Identify which cell holds the provided text, then report its [x, y] central coordinate. 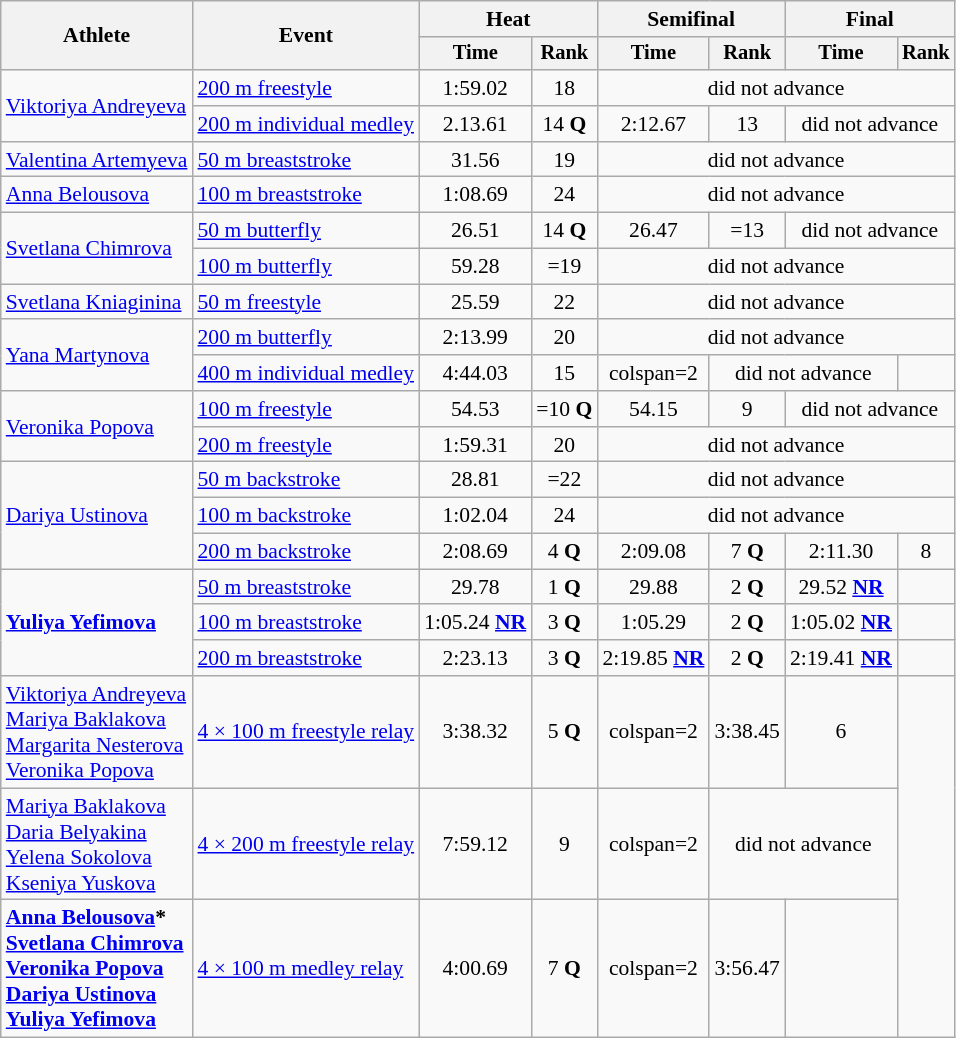
2:08.69 [475, 552]
4 × 100 m freestyle relay [306, 732]
Valentina Artemyeva [97, 160]
Final [870, 19]
4 × 100 m medley relay [306, 969]
4 × 200 m freestyle relay [306, 844]
54.53 [475, 409]
2:13.99 [475, 338]
Viktoriya AndreyevaMariya BaklakovaMargarita NesterovaVeronika Popova [97, 732]
200 m individual medley [306, 124]
26.51 [475, 231]
Anna Belousova [97, 195]
18 [564, 88]
6 [841, 732]
Viktoriya Andreyeva [97, 106]
31.56 [475, 160]
1:59.31 [475, 445]
4 Q [564, 552]
29.52 NR [841, 587]
Yuliya Yefimova [97, 622]
Dariya Ustinova [97, 516]
400 m individual medley [306, 373]
54.15 [653, 409]
Semifinal [691, 19]
13 [746, 124]
59.28 [475, 267]
19 [564, 160]
=19 [564, 267]
Veronika Popova [97, 426]
2:19.85 NR [653, 658]
4:00.69 [475, 969]
29.88 [653, 587]
3:38.32 [475, 732]
28.81 [475, 480]
26.47 [653, 231]
50 m freestyle [306, 302]
100 m butterfly [306, 267]
15 [564, 373]
2:12.67 [653, 124]
8 [926, 552]
22 [564, 302]
2:19.41 NR [841, 658]
2:23.13 [475, 658]
200 m butterfly [306, 338]
2:11.30 [841, 552]
1:05.29 [653, 623]
50 m backstroke [306, 480]
1:59.02 [475, 88]
3:38.45 [746, 732]
1 Q [564, 587]
Mariya BaklakovaDaria BelyakinaYelena SokolovaKseniya Yuskova [97, 844]
=10 Q [564, 409]
5 Q [564, 732]
29.78 [475, 587]
2.13.61 [475, 124]
1:05.24 NR [475, 623]
3:56.47 [746, 969]
100 m freestyle [306, 409]
25.59 [475, 302]
100 m backstroke [306, 516]
=13 [746, 231]
Heat [508, 19]
Svetlana Chimrova [97, 248]
Athlete [97, 36]
=22 [564, 480]
200 m breaststroke [306, 658]
7:59.12 [475, 844]
Yana Martynova [97, 356]
1:08.69 [475, 195]
1:05.02 NR [841, 623]
2:09.08 [653, 552]
Event [306, 36]
Anna Belousova*Svetlana ChimrovaVeronika PopovaDariya UstinovaYuliya Yefimova [97, 969]
4:44.03 [475, 373]
200 m backstroke [306, 552]
1:02.04 [475, 516]
Svetlana Kniaginina [97, 302]
50 m butterfly [306, 231]
